Identify which cell holds the provided text, then report its [x, y] central coordinate. 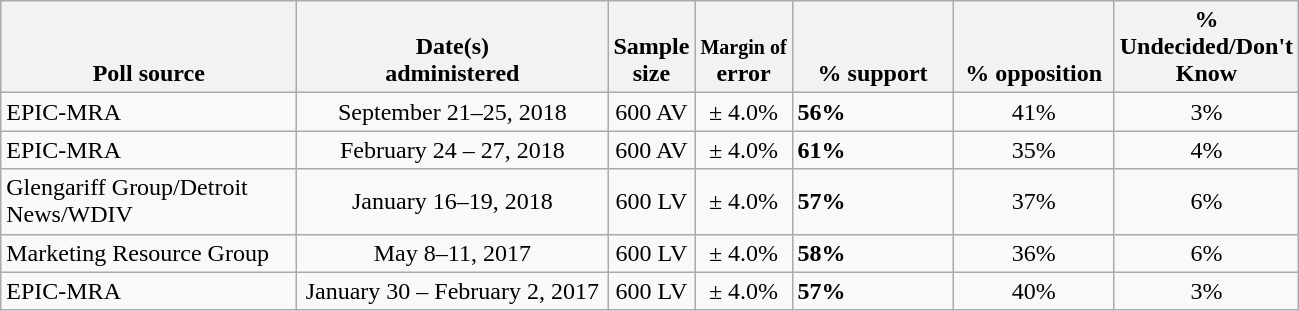
37% [1034, 202]
41% [1034, 112]
Margin oferror [744, 47]
40% [1034, 291]
% Undecided/Don't Know [1206, 47]
Poll source [149, 47]
Glengariff Group/Detroit News/WDIV [149, 202]
January 30 – February 2, 2017 [452, 291]
January 16–19, 2018 [452, 202]
58% [872, 253]
September 21–25, 2018 [452, 112]
% support [872, 47]
February 24 – 27, 2018 [452, 150]
% opposition [1034, 47]
61% [872, 150]
36% [1034, 253]
Samplesize [652, 47]
35% [1034, 150]
Marketing Resource Group [149, 253]
4% [1206, 150]
56% [872, 112]
Date(s)administered [452, 47]
May 8–11, 2017 [452, 253]
